Return the [X, Y] coordinate for the center point of the cell that contains the specified text.  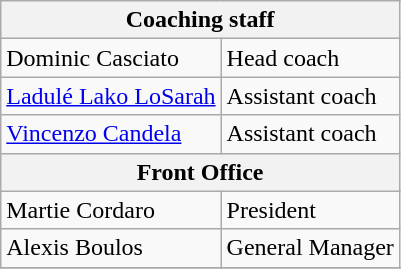
Front Office [200, 172]
Vincenzo Candela [111, 134]
Martie Cordaro [111, 210]
President [310, 210]
Head coach [310, 58]
Alexis Boulos [111, 248]
Coaching staff [200, 20]
Ladulé Lako LoSarah [111, 96]
General Manager [310, 248]
Dominic Casciato [111, 58]
